Capture the cell that displays the provided text and extract its (X, Y) central coordinate. 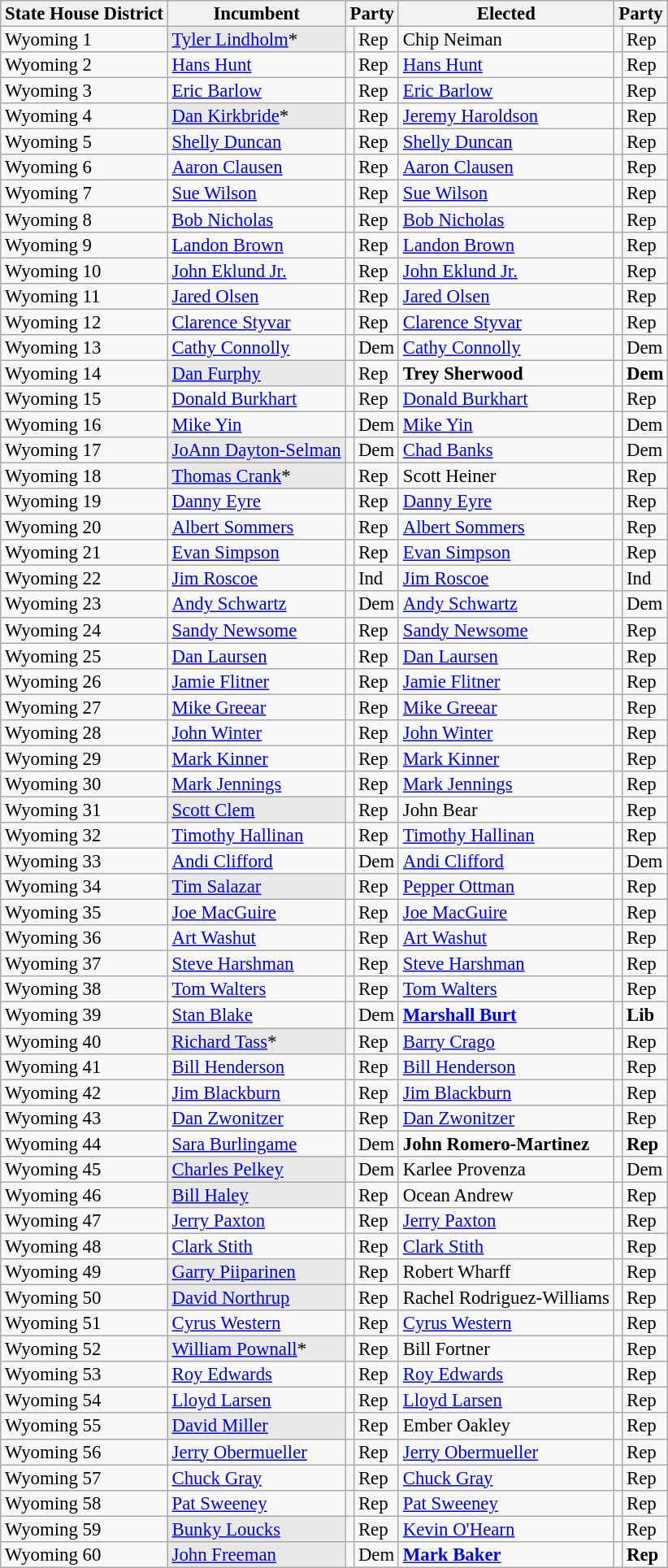
Chip Neiman (505, 40)
Sara Burlingame (257, 1144)
Ocean Andrew (505, 1195)
Kevin O'Hearn (505, 1529)
Wyoming 11 (85, 296)
Garry Piiparinen (257, 1272)
Wyoming 59 (85, 1529)
Thomas Crank* (257, 476)
State House District (85, 14)
Wyoming 4 (85, 116)
Pepper Ottman (505, 887)
Bill Haley (257, 1195)
Wyoming 33 (85, 862)
Wyoming 43 (85, 1118)
Wyoming 15 (85, 399)
Wyoming 34 (85, 887)
Wyoming 2 (85, 65)
Wyoming 18 (85, 476)
Chad Banks (505, 450)
Wyoming 6 (85, 167)
Wyoming 56 (85, 1452)
Tim Salazar (257, 887)
Wyoming 46 (85, 1195)
Dan Furphy (257, 373)
Trey Sherwood (505, 373)
Wyoming 37 (85, 964)
Ember Oakley (505, 1427)
Wyoming 57 (85, 1478)
Elected (505, 14)
Wyoming 8 (85, 219)
Wyoming 19 (85, 502)
Wyoming 38 (85, 990)
Dan Kirkbride* (257, 116)
Richard Tass* (257, 1041)
Wyoming 52 (85, 1349)
Rachel Rodriguez-Williams (505, 1298)
Wyoming 39 (85, 1015)
Bill Fortner (505, 1349)
Wyoming 35 (85, 913)
Marshall Burt (505, 1015)
Wyoming 5 (85, 142)
William Pownall* (257, 1349)
Wyoming 31 (85, 810)
Wyoming 48 (85, 1246)
Barry Crago (505, 1041)
Incumbent (257, 14)
Wyoming 32 (85, 836)
Stan Blake (257, 1015)
Bunky Loucks (257, 1529)
Wyoming 28 (85, 733)
Wyoming 3 (85, 91)
Wyoming 49 (85, 1272)
Charles Pelkey (257, 1170)
Wyoming 20 (85, 528)
Wyoming 50 (85, 1298)
JoAnn Dayton-Selman (257, 450)
John Bear (505, 810)
Wyoming 53 (85, 1375)
Wyoming 29 (85, 758)
Scott Heiner (505, 476)
Wyoming 41 (85, 1066)
Wyoming 17 (85, 450)
Wyoming 47 (85, 1221)
John Romero-Martinez (505, 1144)
Wyoming 45 (85, 1170)
Robert Wharff (505, 1272)
Wyoming 27 (85, 707)
Wyoming 26 (85, 681)
Wyoming 16 (85, 424)
Wyoming 23 (85, 605)
Wyoming 13 (85, 348)
Karlee Provenza (505, 1170)
Wyoming 42 (85, 1092)
Wyoming 55 (85, 1427)
Wyoming 12 (85, 322)
Wyoming 25 (85, 656)
Wyoming 30 (85, 784)
Lib (645, 1015)
Wyoming 60 (85, 1555)
Tyler Lindholm* (257, 40)
Wyoming 9 (85, 245)
Wyoming 22 (85, 579)
Mark Baker (505, 1555)
Jeremy Haroldson (505, 116)
Wyoming 40 (85, 1041)
Wyoming 54 (85, 1401)
Wyoming 1 (85, 40)
David Miller (257, 1427)
Wyoming 14 (85, 373)
Scott Clem (257, 810)
Wyoming 24 (85, 630)
Wyoming 7 (85, 193)
Wyoming 58 (85, 1503)
Wyoming 51 (85, 1323)
Wyoming 21 (85, 553)
Wyoming 36 (85, 938)
David Northrup (257, 1298)
Wyoming 44 (85, 1144)
Wyoming 10 (85, 271)
John Freeman (257, 1555)
